Identify which cell holds the provided text, then report its (x, y) central coordinate. 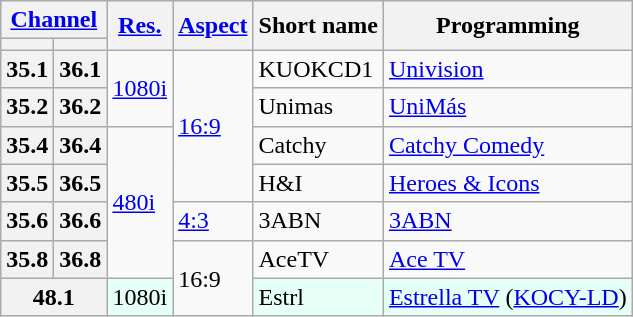
36.5 (80, 183)
Catchy Comedy (508, 145)
H&I (318, 183)
4:3 (213, 221)
36.6 (80, 221)
35.4 (28, 145)
AceTV (318, 259)
Estrl (318, 297)
Programming (508, 26)
KUOKCD1 (318, 69)
36.4 (80, 145)
35.2 (28, 107)
35.6 (28, 221)
36.2 (80, 107)
480i (140, 202)
Ace TV (508, 259)
UniMás (508, 107)
Unimas (318, 107)
Catchy (318, 145)
Res. (140, 26)
Estrella TV (KOCY-LD) (508, 297)
35.8 (28, 259)
Heroes & Icons (508, 183)
36.1 (80, 69)
48.1 (54, 297)
36.8 (80, 259)
Short name (318, 26)
Aspect (213, 26)
35.5 (28, 183)
Channel (54, 20)
Univision (508, 69)
35.1 (28, 69)
